Search for the cell housing the specified text and yield its (x, y) center coordinate. 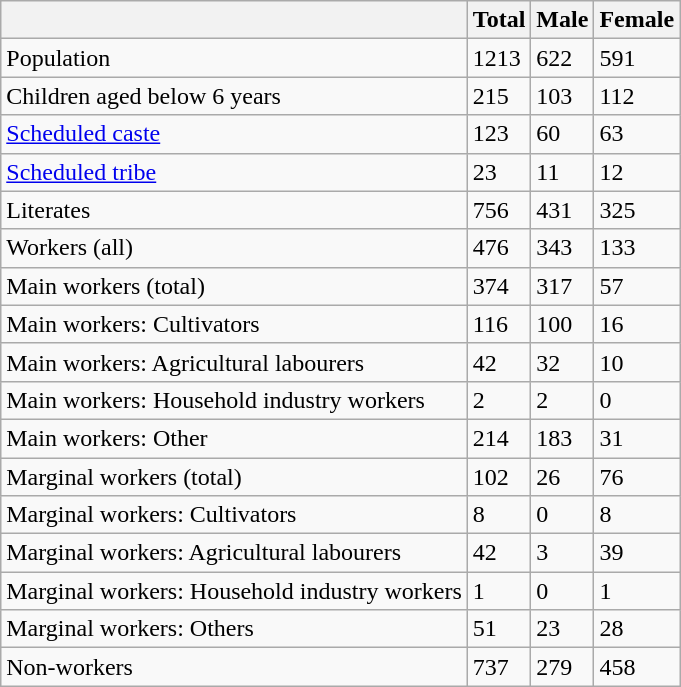
32 (562, 362)
756 (499, 210)
Scheduled tribe (234, 172)
76 (637, 477)
133 (637, 248)
Male (562, 20)
100 (562, 324)
112 (637, 96)
317 (562, 286)
622 (562, 58)
Main workers: Cultivators (234, 324)
63 (637, 134)
343 (562, 248)
Main workers: Agricultural labourers (234, 362)
Main workers (total) (234, 286)
Marginal workers: Cultivators (234, 515)
476 (499, 248)
26 (562, 477)
279 (562, 667)
12 (637, 172)
11 (562, 172)
39 (637, 553)
60 (562, 134)
Non-workers (234, 667)
Main workers: Household industry workers (234, 400)
3 (562, 553)
Children aged below 6 years (234, 96)
10 (637, 362)
16 (637, 324)
31 (637, 438)
431 (562, 210)
Total (499, 20)
Population (234, 58)
Female (637, 20)
Marginal workers: Agricultural labourers (234, 553)
103 (562, 96)
325 (637, 210)
Marginal workers: Household industry workers (234, 591)
Literates (234, 210)
591 (637, 58)
737 (499, 667)
458 (637, 667)
374 (499, 286)
Workers (all) (234, 248)
Main workers: Other (234, 438)
214 (499, 438)
28 (637, 629)
1213 (499, 58)
51 (499, 629)
123 (499, 134)
Marginal workers: Others (234, 629)
183 (562, 438)
215 (499, 96)
57 (637, 286)
Scheduled caste (234, 134)
Marginal workers (total) (234, 477)
102 (499, 477)
116 (499, 324)
